From the cell containing the given text, extract its center point as (x, y) coordinate. 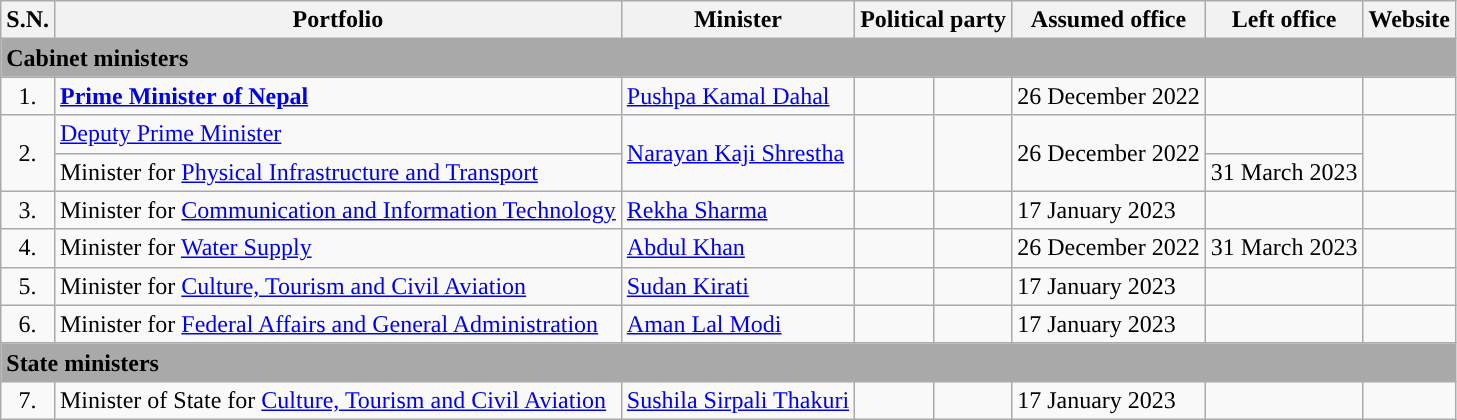
Minister for Water Supply (338, 248)
Minister for Physical Infrastructure and Transport (338, 172)
Pushpa Kamal Dahal (738, 96)
Website (1409, 20)
5. (28, 286)
Cabinet ministers (728, 58)
Minister for Communication and Information Technology (338, 210)
Assumed office (1109, 20)
Rekha Sharma (738, 210)
Portfolio (338, 20)
Minister (738, 20)
Aman Lal Modi (738, 324)
Minister of State for Culture, Tourism and Civil Aviation (338, 400)
7. (28, 400)
Abdul Khan (738, 248)
State ministers (728, 362)
Political party (934, 20)
Sushila Sirpali Thakuri (738, 400)
Prime Minister of Nepal (338, 96)
Minister for Culture, Tourism and Civil Aviation (338, 286)
3. (28, 210)
6. (28, 324)
Deputy Prime Minister (338, 134)
Sudan Kirati (738, 286)
1. (28, 96)
Narayan Kaji Shrestha (738, 153)
Left office (1284, 20)
2. (28, 153)
Minister for Federal Affairs and General Administration (338, 324)
S.N. (28, 20)
4. (28, 248)
